Detect which cell encompasses the target text, then output its [x, y] center coordinate. 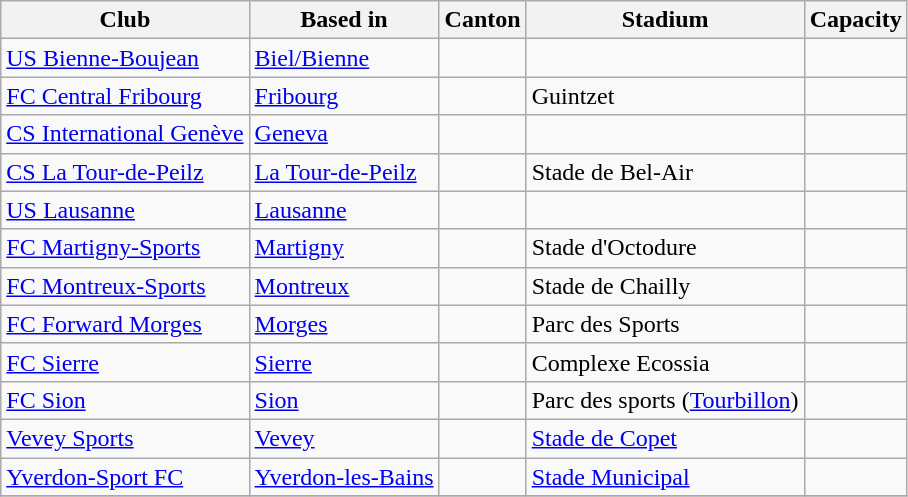
Martigny [344, 248]
Stade de Bel-Air [665, 172]
Fribourg [344, 96]
Vevey [344, 438]
US Lausanne [125, 210]
Morges [344, 324]
FC Sierre [125, 362]
FC Martigny-Sports [125, 248]
Based in [344, 20]
Montreux [344, 286]
Yverdon-Sport FC [125, 477]
FC Sion [125, 400]
Stadium [665, 20]
Stade d'Octodure [665, 248]
Parc des sports (Tourbillon) [665, 400]
Sion [344, 400]
Stade de Copet [665, 438]
US Bienne-Boujean [125, 58]
Yverdon-les-Bains [344, 477]
Vevey Sports [125, 438]
Stade Municipal [665, 477]
Guintzet [665, 96]
FC Montreux-Sports [125, 286]
La Tour-de-Peilz [344, 172]
CS International Genève [125, 134]
Stade de Chailly [665, 286]
Club [125, 20]
FC Central Fribourg [125, 96]
Parc des Sports [665, 324]
Geneva [344, 134]
Complexe Ecossia [665, 362]
CS La Tour-de-Peilz [125, 172]
Sierre [344, 362]
Canton [482, 20]
Capacity [856, 20]
FC Forward Morges [125, 324]
Biel/Bienne [344, 58]
Lausanne [344, 210]
